Detect which cell encompasses the target text, then output its [X, Y] center coordinate. 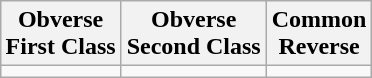
ObverseSecond Class [194, 34]
ObverseFirst Class [60, 34]
CommonReverse [319, 34]
